Extract the [x, y] coordinate from the center of the cell holding the provided text.  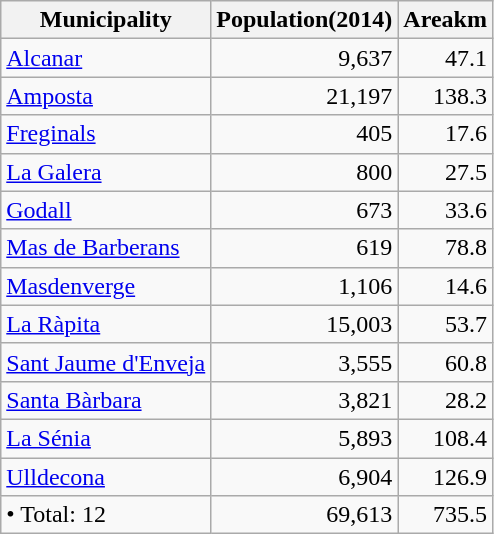
3,555 [304, 362]
3,821 [304, 400]
108.4 [446, 438]
673 [304, 210]
Freginals [106, 134]
405 [304, 134]
126.9 [446, 477]
28.2 [446, 400]
Municipality [106, 20]
La Galera [106, 172]
Areakm [446, 20]
Population(2014) [304, 20]
21,197 [304, 96]
14.6 [446, 286]
60.8 [446, 362]
Alcanar [106, 58]
La Sénia [106, 438]
53.7 [446, 324]
Godall [106, 210]
17.6 [446, 134]
33.6 [446, 210]
6,904 [304, 477]
La Ràpita [106, 324]
1,106 [304, 286]
Ulldecona [106, 477]
• Total: 12 [106, 515]
27.5 [446, 172]
Masdenverge [106, 286]
9,637 [304, 58]
Santa Bàrbara [106, 400]
78.8 [446, 248]
47.1 [446, 58]
800 [304, 172]
Amposta [106, 96]
15,003 [304, 324]
138.3 [446, 96]
69,613 [304, 515]
619 [304, 248]
735.5 [446, 515]
5,893 [304, 438]
Sant Jaume d'Enveja [106, 362]
Mas de Barberans [106, 248]
